From the cell containing the given text, extract its center point as (X, Y) coordinate. 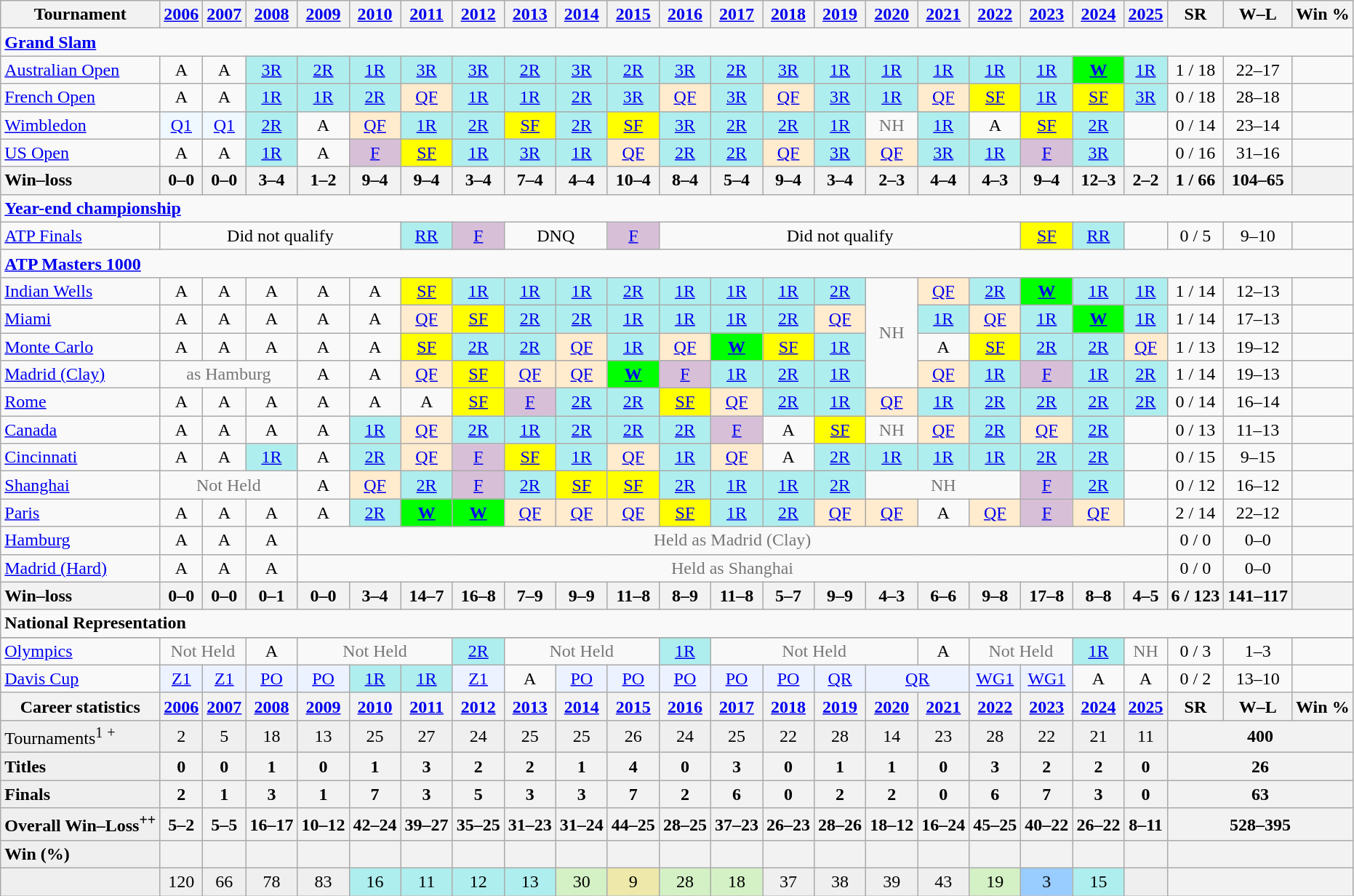
26–23 (788, 825)
31–24 (582, 825)
0 / 18 (1195, 97)
39 (892, 882)
39–27 (426, 825)
16–8 (478, 596)
6 / 123 (1195, 596)
Indian Wells (80, 291)
0 / 16 (1195, 153)
5–4 (736, 180)
17–8 (1047, 596)
1–2 (323, 180)
83 (323, 882)
120 (182, 882)
5–2 (182, 825)
15 (1098, 882)
42–24 (375, 825)
0 / 13 (1195, 430)
9–8 (995, 596)
Miami (80, 319)
23 (944, 736)
16 (375, 882)
Wimbledon (80, 125)
9 (633, 882)
22–12 (1258, 513)
14–7 (426, 596)
19–13 (1258, 375)
28–25 (685, 825)
1 / 13 (1195, 347)
6–6 (944, 596)
35–25 (478, 825)
22–17 (1258, 70)
Paris (80, 513)
13–10 (1258, 679)
9–10 (1258, 236)
National Representation (677, 623)
0 / 12 (1195, 485)
Davis Cup (80, 679)
2–3 (892, 180)
28–18 (1258, 97)
21 (1098, 736)
141–117 (1258, 596)
37–23 (736, 825)
as Hamburg (228, 375)
French Open (80, 97)
78 (272, 882)
0–1 (272, 596)
12–13 (1258, 291)
23–14 (1258, 125)
1 / 18 (1195, 70)
Held as Madrid (Clay) (732, 540)
Year-end championship (677, 208)
19 (995, 882)
Rome (80, 402)
1–3 (1258, 651)
16–12 (1258, 485)
0 / 15 (1195, 457)
7–9 (529, 596)
40–22 (1047, 825)
Australian Open (80, 70)
37 (788, 882)
14 (892, 736)
16–17 (272, 825)
Olympics (80, 651)
44–25 (633, 825)
Monte Carlo (80, 347)
528–395 (1260, 825)
8–4 (685, 180)
DNQ (556, 236)
9–15 (1258, 457)
Titles (80, 767)
16–24 (944, 825)
18–12 (892, 825)
Overall Win–Loss++ (80, 825)
11–13 (1258, 430)
4–5 (1146, 596)
10–12 (323, 825)
4 (633, 767)
7–4 (529, 180)
Finals (80, 794)
5–7 (788, 596)
Madrid (Hard) (80, 568)
31–16 (1258, 153)
400 (1260, 736)
63 (1260, 794)
31–23 (529, 825)
Canada (80, 430)
45–25 (995, 825)
Cincinnati (80, 457)
38 (841, 882)
8–11 (1146, 825)
Win (%) (80, 855)
12 (478, 882)
30 (582, 882)
Shanghai (80, 485)
0 / 2 (1195, 679)
2–2 (1146, 180)
5–5 (224, 825)
66 (224, 882)
27 (426, 736)
8–8 (1098, 596)
ATP Masters 1000 (677, 263)
Madrid (Clay) (80, 375)
0 / 3 (1195, 651)
1 / 66 (1195, 180)
16–14 (1258, 402)
Career statistics (80, 706)
10–4 (633, 180)
Tournaments1 + (80, 736)
Tournament (80, 15)
Held as Shanghai (732, 568)
28–26 (841, 825)
ATP Finals (80, 236)
US Open (80, 153)
19–12 (1258, 347)
0 / 5 (1195, 236)
Hamburg (80, 540)
8–9 (685, 596)
2 / 14 (1195, 513)
12–3 (1098, 180)
43 (944, 882)
Grand Slam (677, 42)
26–22 (1098, 825)
104–65 (1258, 180)
17–13 (1258, 319)
